Scan for the cell matching the given text and deliver its (X, Y) coordinate at center. 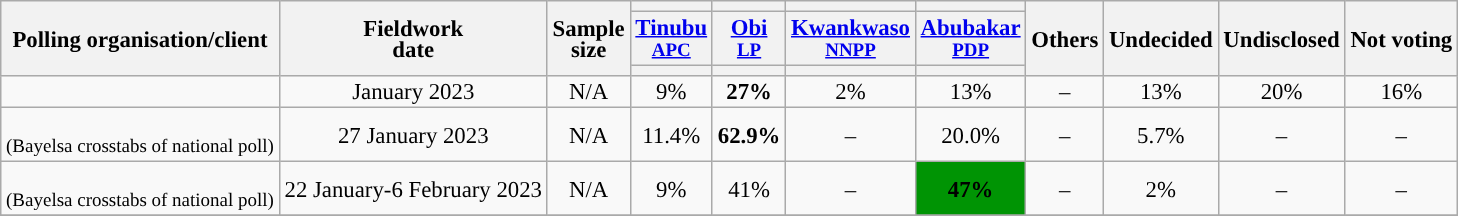
20.0% (970, 135)
47% (970, 189)
TinubuAPC (671, 39)
Samplesize (588, 38)
AbubakarPDP (970, 39)
22 January-6 February 2023 (413, 189)
January 2023 (413, 92)
62.9% (748, 135)
5.7% (1161, 135)
11.4% (671, 135)
KwankwasoNNPP (851, 39)
ObiLP (748, 39)
27% (748, 92)
20% (1282, 92)
Undisclosed (1282, 38)
Not voting (1401, 38)
27 January 2023 (413, 135)
16% (1401, 92)
41% (748, 189)
Polling organisation/client (140, 38)
Undecided (1161, 38)
Fieldworkdate (413, 38)
Others (1065, 38)
